Detect which cell encompasses the target text, then output its (X, Y) center coordinate. 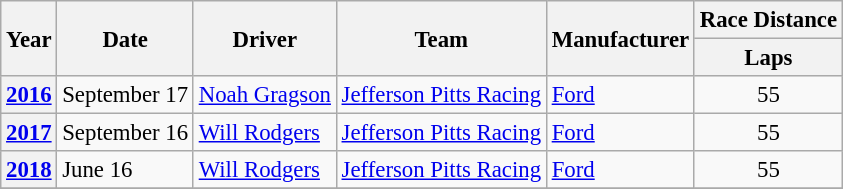
September 17 (125, 95)
Date (125, 38)
Noah Gragson (264, 95)
2018 (29, 170)
Team (441, 38)
Year (29, 38)
September 16 (125, 133)
2017 (29, 133)
June 16 (125, 170)
2016 (29, 95)
Laps (768, 58)
Manufacturer (620, 38)
Race Distance (768, 20)
Driver (264, 38)
